Scan for the cell matching the given text and deliver its [X, Y] coordinate at center. 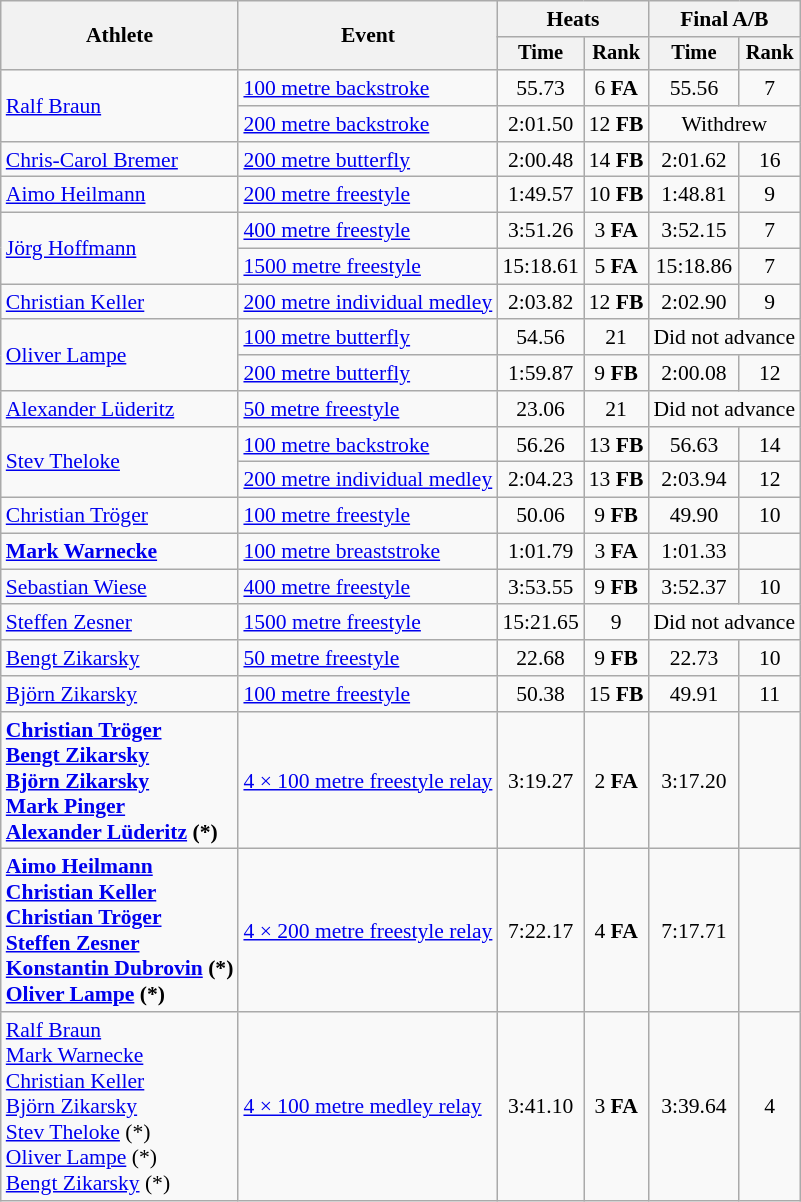
15 FB [616, 694]
2:01.50 [540, 124]
1:01.33 [694, 552]
14 [770, 445]
2:00.08 [694, 373]
7:17.71 [694, 930]
2:04.23 [540, 480]
Jörg Hoffmann [120, 248]
3:52.37 [694, 587]
Stev Theloke [120, 462]
50.38 [540, 694]
55.56 [694, 88]
4 × 100 metre medley relay [368, 1106]
55.73 [540, 88]
Bengt Zikarsky [120, 658]
15:21.65 [540, 623]
5 FA [616, 267]
3:51.26 [540, 231]
3:41.10 [540, 1106]
23.06 [540, 409]
2:03.94 [694, 480]
22.68 [540, 658]
11 [770, 694]
22.73 [694, 658]
Heats [572, 19]
200 metre backstroke [368, 124]
Aimo Heilmann [120, 195]
16 [770, 160]
50.06 [540, 516]
56.26 [540, 445]
Alexander Lüderitz [120, 409]
Mark Warnecke [120, 552]
Ralf BraunMark WarneckeChristian KellerBjörn ZikarskyStev Theloke (*)Oliver Lampe (*)Bengt Zikarsky (*) [120, 1106]
15:18.86 [694, 267]
2 FA [616, 781]
Final A/B [724, 19]
Ralf Braun [120, 106]
1:59.87 [540, 373]
14 FB [616, 160]
56.63 [694, 445]
54.56 [540, 338]
10 FB [616, 195]
Oliver Lampe [120, 356]
Event [368, 36]
3:17.20 [694, 781]
1:48.81 [694, 195]
2:00.48 [540, 160]
4 FA [616, 930]
Christian TrögerBengt ZikarskyBjörn ZikarskyMark PingerAlexander Lüderitz (*) [120, 781]
200 metre freestyle [368, 195]
Björn Zikarsky [120, 694]
Steffen Zesner [120, 623]
100 metre breaststroke [368, 552]
6 FA [616, 88]
Christian Keller [120, 302]
Chris-Carol Bremer [120, 160]
2:02.90 [694, 302]
15:18.61 [540, 267]
4 [770, 1106]
49.90 [694, 516]
Christian Tröger [120, 516]
Athlete [120, 36]
4 × 100 metre freestyle relay [368, 781]
3:19.27 [540, 781]
Aimo HeilmannChristian KellerChristian TrögerSteffen ZesnerKonstantin Dubrovin (*)Oliver Lampe (*) [120, 930]
7:22.17 [540, 930]
100 metre butterfly [368, 338]
1:49.57 [540, 195]
1:01.79 [540, 552]
49.91 [694, 694]
3:53.55 [540, 587]
3:52.15 [694, 231]
Withdrew [724, 124]
Sebastian Wiese [120, 587]
3:39.64 [694, 1106]
4 × 200 metre freestyle relay [368, 930]
2:01.62 [694, 160]
2:03.82 [540, 302]
